Return the [X, Y] coordinate for the center point of the cell that contains the specified text.  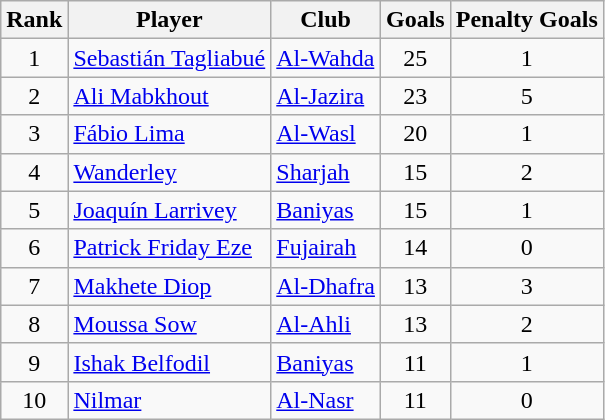
20 [415, 134]
8 [34, 324]
7 [34, 286]
Sebastián Tagliabué [170, 58]
Al-Wasl [326, 134]
Joaquín Larrivey [170, 210]
Club [326, 20]
Al-Ahli [326, 324]
Al-Wahda [326, 58]
Al-Jazira [326, 96]
Sharjah [326, 172]
Al-Nasr [326, 400]
Patrick Friday Eze [170, 248]
23 [415, 96]
14 [415, 248]
Wanderley [170, 172]
4 [34, 172]
9 [34, 362]
10 [34, 400]
Ishak Belfodil [170, 362]
Penalty Goals [526, 20]
Goals [415, 20]
Nilmar [170, 400]
Rank [34, 20]
6 [34, 248]
Ali Mabkhout [170, 96]
Moussa Sow [170, 324]
Fábio Lima [170, 134]
Makhete Diop [170, 286]
Fujairah [326, 248]
25 [415, 58]
Al-Dhafra [326, 286]
Player [170, 20]
